Provide the (x, y) coordinate of the cell's center where the given text is located.  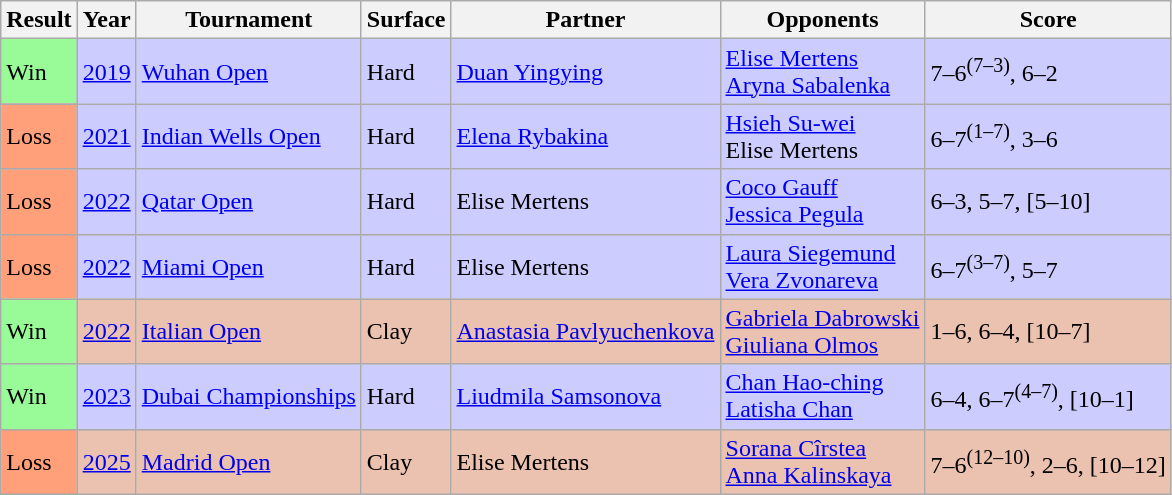
Year (106, 20)
Gabriela Dabrowski Giuliana Olmos (822, 332)
Elena Rybakina (586, 136)
1–6, 6–4, [10–7] (1048, 332)
2025 (106, 462)
Elise Mertens Aryna Sabalenka (822, 72)
Anastasia Pavlyuchenkova (586, 332)
Miami Open (248, 266)
6–4, 6–7(4–7), [10–1] (1048, 396)
2019 (106, 72)
6–3, 5–7, [5–10] (1048, 202)
2021 (106, 136)
Dubai Championships (248, 396)
Hsieh Su-wei Elise Mertens (822, 136)
7–6(12–10), 2–6, [10–12] (1048, 462)
Qatar Open (248, 202)
Duan Yingying (586, 72)
Liudmila Samsonova (586, 396)
Laura Siegemund Vera Zvonareva (822, 266)
2023 (106, 396)
6–7(1–7), 3–6 (1048, 136)
Score (1048, 20)
Madrid Open (248, 462)
Sorana Cîrstea Anna Kalinskaya (822, 462)
Coco Gauff Jessica Pegula (822, 202)
Indian Wells Open (248, 136)
Result (39, 20)
6–7(3–7), 5–7 (1048, 266)
Chan Hao-ching Latisha Chan (822, 396)
Surface (406, 20)
Partner (586, 20)
Opponents (822, 20)
Italian Open (248, 332)
Wuhan Open (248, 72)
7–6(7–3), 6–2 (1048, 72)
Tournament (248, 20)
